Detect which cell encompasses the target text, then output its [x, y] center coordinate. 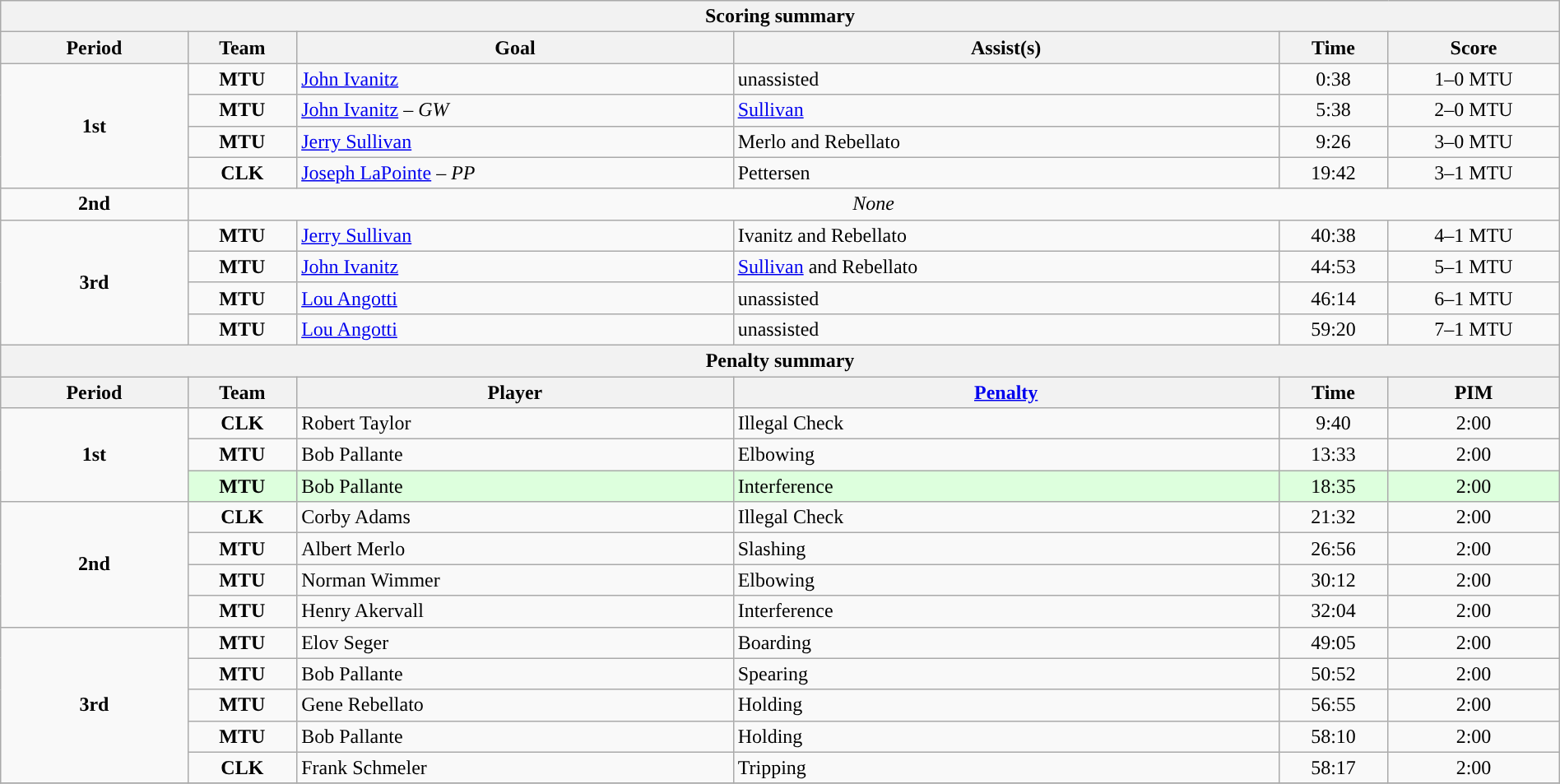
3–1 MTU [1474, 173]
58:17 [1333, 768]
32:04 [1333, 611]
5–1 MTU [1474, 267]
Tripping [1005, 768]
Joseph LaPointe – PP [515, 173]
Penalty summary [780, 360]
2–0 MTU [1474, 110]
49:05 [1333, 643]
Sullivan and Rebellato [1005, 267]
Robert Taylor [515, 424]
Henry Akervall [515, 611]
Gene Rebellato [515, 705]
Elov Seger [515, 643]
50:52 [1333, 674]
Assist(s) [1005, 48]
4–1 MTU [1474, 235]
59:20 [1333, 329]
Corby Adams [515, 517]
18:35 [1333, 486]
John Ivanitz – GW [515, 110]
Spearing [1005, 674]
0:38 [1333, 79]
56:55 [1333, 705]
Norman Wimmer [515, 580]
3–0 MTU [1474, 141]
Scoring summary [780, 16]
13:33 [1333, 455]
58:10 [1333, 736]
Goal [515, 48]
9:26 [1333, 141]
PIM [1474, 392]
Sullivan [1005, 110]
21:32 [1333, 517]
Slashing [1005, 549]
Player [515, 392]
6–1 MTU [1474, 298]
Boarding [1005, 643]
44:53 [1333, 267]
Score [1474, 48]
Penalty [1005, 392]
Pettersen [1005, 173]
Ivanitz and Rebellato [1005, 235]
26:56 [1333, 549]
Albert Merlo [515, 549]
19:42 [1333, 173]
40:38 [1333, 235]
Merlo and Rebellato [1005, 141]
46:14 [1333, 298]
7–1 MTU [1474, 329]
1–0 MTU [1474, 79]
30:12 [1333, 580]
None [874, 204]
Frank Schmeler [515, 768]
5:38 [1333, 110]
9:40 [1333, 424]
